Locate the cell with the specified text and output its [x, y] center coordinate. 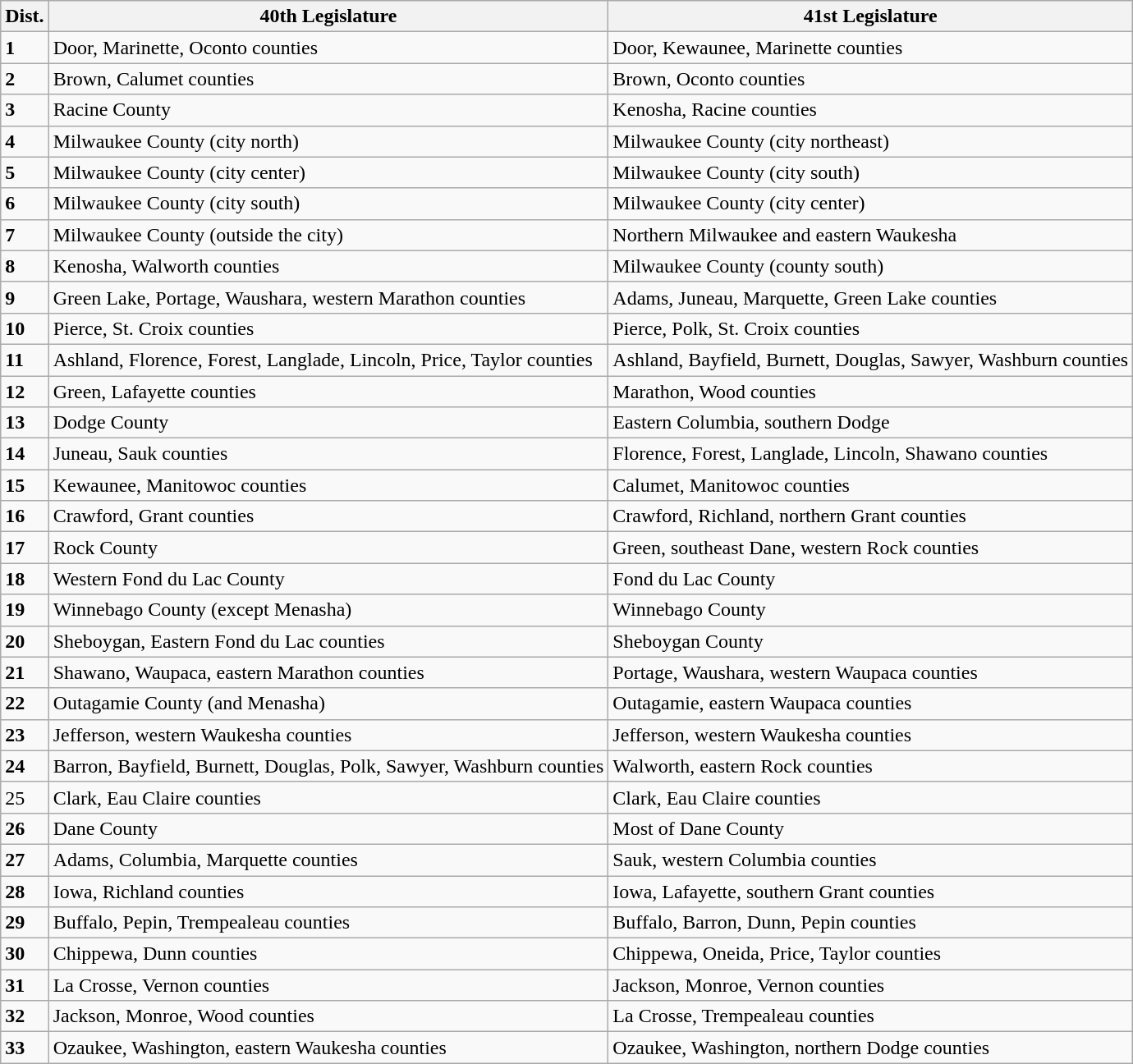
13 [25, 423]
28 [25, 891]
Western Fond du Lac County [328, 579]
Winnebago County (except Menasha) [328, 610]
Jackson, Monroe, Vernon counties [870, 985]
14 [25, 454]
4 [25, 141]
Kenosha, Racine counties [870, 110]
Outagamie County (and Menasha) [328, 704]
25 [25, 797]
Sheboygan, Eastern Fond du Lac counties [328, 641]
Barron, Bayfield, Burnett, Douglas, Polk, Sawyer, Washburn counties [328, 766]
La Crosse, Vernon counties [328, 985]
Portage, Waushara, western Waupaca counties [870, 672]
29 [25, 923]
Kenosha, Walworth counties [328, 266]
Winnebago County [870, 610]
Milwaukee County (city north) [328, 141]
21 [25, 672]
La Crosse, Trempealeau counties [870, 1016]
Crawford, Richland, northern Grant counties [870, 516]
Sheboygan County [870, 641]
Kewaunee, Manitowoc counties [328, 485]
19 [25, 610]
8 [25, 266]
Ashland, Florence, Forest, Langlade, Lincoln, Price, Taylor counties [328, 360]
Brown, Calumet counties [328, 79]
Florence, Forest, Langlade, Lincoln, Shawano counties [870, 454]
6 [25, 204]
Calumet, Manitowoc counties [870, 485]
16 [25, 516]
1 [25, 48]
Green, Lafayette counties [328, 392]
Walworth, eastern Rock counties [870, 766]
26 [25, 828]
Green, southeast Dane, western Rock counties [870, 548]
Door, Kewaunee, Marinette counties [870, 48]
Milwaukee County (outside the city) [328, 235]
32 [25, 1016]
Milwaukee County (city northeast) [870, 141]
Milwaukee County (county south) [870, 266]
Ashland, Bayfield, Burnett, Douglas, Sawyer, Washburn counties [870, 360]
7 [25, 235]
41st Legislature [870, 16]
Chippewa, Dunn counties [328, 954]
24 [25, 766]
Dane County [328, 828]
Jackson, Monroe, Wood counties [328, 1016]
Brown, Oconto counties [870, 79]
12 [25, 392]
Dodge County [328, 423]
Outagamie, eastern Waupaca counties [870, 704]
3 [25, 110]
18 [25, 579]
Ozaukee, Washington, eastern Waukesha counties [328, 1048]
23 [25, 735]
Dist. [25, 16]
Northern Milwaukee and eastern Waukesha [870, 235]
Green Lake, Portage, Waushara, western Marathon counties [328, 297]
10 [25, 328]
Adams, Juneau, Marquette, Green Lake counties [870, 297]
Buffalo, Barron, Dunn, Pepin counties [870, 923]
Sauk, western Columbia counties [870, 860]
11 [25, 360]
Pierce, St. Croix counties [328, 328]
17 [25, 548]
Buffalo, Pepin, Trempealeau counties [328, 923]
Chippewa, Oneida, Price, Taylor counties [870, 954]
Door, Marinette, Oconto counties [328, 48]
Iowa, Richland counties [328, 891]
33 [25, 1048]
40th Legislature [328, 16]
Iowa, Lafayette, southern Grant counties [870, 891]
Eastern Columbia, southern Dodge [870, 423]
Shawano, Waupaca, eastern Marathon counties [328, 672]
2 [25, 79]
31 [25, 985]
Adams, Columbia, Marquette counties [328, 860]
Crawford, Grant counties [328, 516]
5 [25, 172]
22 [25, 704]
Fond du Lac County [870, 579]
Most of Dane County [870, 828]
Ozaukee, Washington, northern Dodge counties [870, 1048]
9 [25, 297]
30 [25, 954]
Racine County [328, 110]
Pierce, Polk, St. Croix counties [870, 328]
Marathon, Wood counties [870, 392]
15 [25, 485]
Juneau, Sauk counties [328, 454]
27 [25, 860]
20 [25, 641]
Rock County [328, 548]
